Capture the cell that displays the provided text and extract its [X, Y] central coordinate. 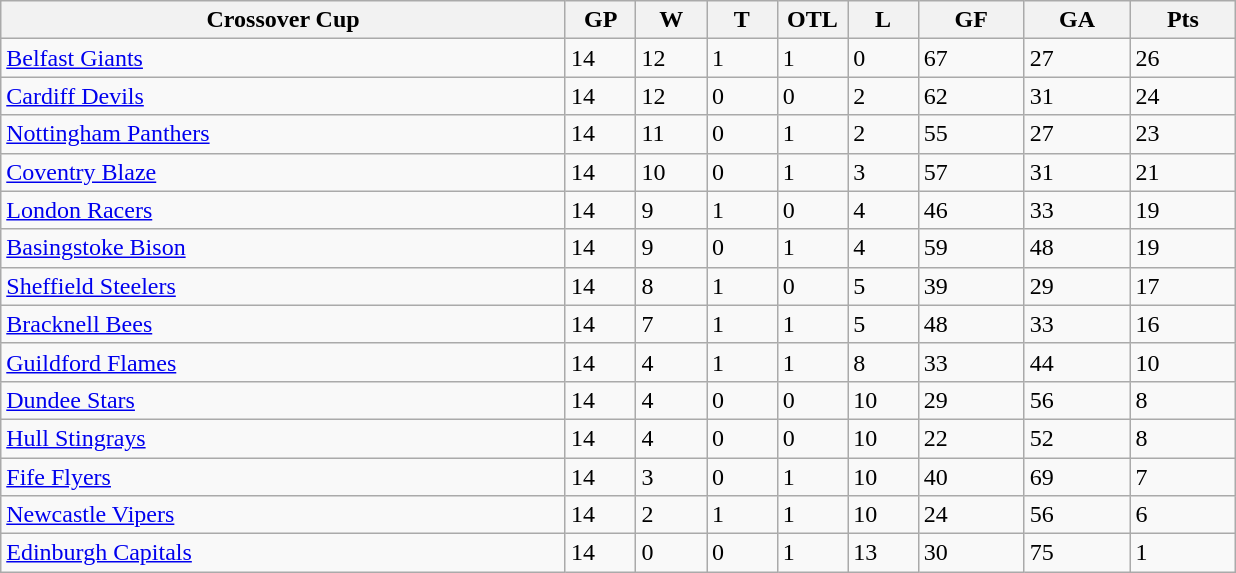
Hull Stingrays [284, 438]
55 [971, 134]
21 [1183, 172]
16 [1183, 324]
Pts [1183, 20]
Sheffield Steelers [284, 286]
44 [1077, 362]
62 [971, 96]
L [884, 20]
11 [672, 134]
GF [971, 20]
69 [1077, 477]
Guildford Flames [284, 362]
London Racers [284, 210]
OTL [812, 20]
13 [884, 553]
22 [971, 438]
39 [971, 286]
46 [971, 210]
GA [1077, 20]
59 [971, 248]
GP [600, 20]
23 [1183, 134]
Belfast Giants [284, 58]
Crossover Cup [284, 20]
57 [971, 172]
Coventry Blaze [284, 172]
W [672, 20]
Newcastle Vipers [284, 515]
T [742, 20]
17 [1183, 286]
Bracknell Bees [284, 324]
30 [971, 553]
52 [1077, 438]
75 [1077, 553]
26 [1183, 58]
40 [971, 477]
Cardiff Devils [284, 96]
Fife Flyers [284, 477]
67 [971, 58]
Nottingham Panthers [284, 134]
Edinburgh Capitals [284, 553]
6 [1183, 515]
Dundee Stars [284, 400]
Basingstoke Bison [284, 248]
